Return [X, Y] of the center of cell containing provided text 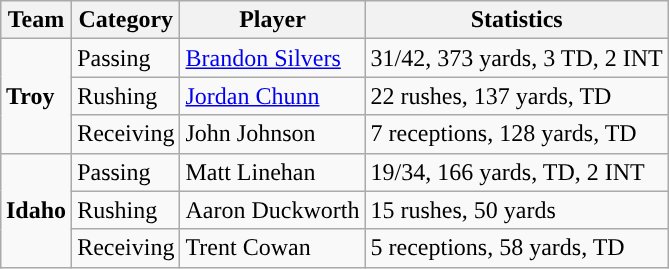
15 rushes, 50 yards [516, 210]
Idaho [36, 210]
31/42, 373 yards, 3 TD, 2 INT [516, 58]
Matt Linehan [272, 172]
Aaron Duckworth [272, 210]
Troy [36, 96]
22 rushes, 137 yards, TD [516, 96]
Category [126, 20]
Player [272, 20]
Statistics [516, 20]
7 receptions, 128 yards, TD [516, 134]
19/34, 166 yards, TD, 2 INT [516, 172]
Trent Cowan [272, 248]
Jordan Chunn [272, 96]
John Johnson [272, 134]
5 receptions, 58 yards, TD [516, 248]
Brandon Silvers [272, 58]
Team [36, 20]
